Provide the [x, y] coordinate of the cell's center where the given text is located.  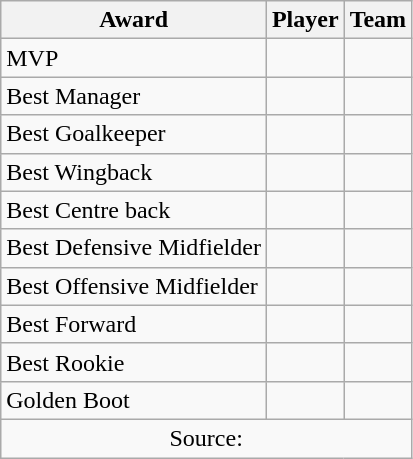
Best Forward [134, 324]
Best Defensive Midfielder [134, 248]
Player [305, 20]
Award [134, 20]
Best Manager [134, 96]
Golden Boot [134, 400]
Best Offensive Midfielder [134, 286]
Team [378, 20]
Best Goalkeeper [134, 134]
Best Centre back [134, 210]
Best Rookie [134, 362]
Best Wingback [134, 172]
MVP [134, 58]
Source: [206, 438]
